Locate the cell with the specified text and output its [x, y] center coordinate. 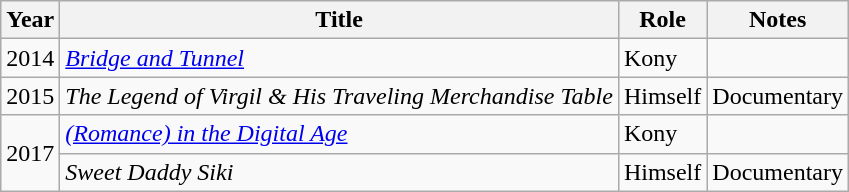
The Legend of Virgil & His Traveling Merchandise Table [340, 96]
Bridge and Tunnel [340, 58]
Notes [778, 20]
Role [662, 20]
(Romance) in the Digital Age [340, 134]
2014 [30, 58]
2015 [30, 96]
Title [340, 20]
2017 [30, 153]
Sweet Daddy Siki [340, 172]
Year [30, 20]
